For the text-containing cell, return its midpoint in [X, Y] coordinate format. 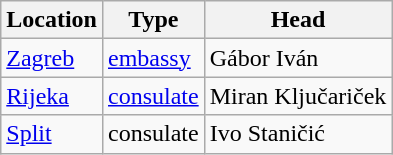
Gábor Iván [298, 58]
Split [52, 134]
Zagreb [52, 58]
Ivo Staničić [298, 134]
Head [298, 20]
Miran Ključariček [298, 96]
embassy [153, 58]
Type [153, 20]
Location [52, 20]
Rijeka [52, 96]
